Determine the [x, y] coordinate at the center of the cell enclosing the given text.  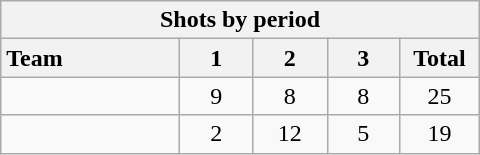
5 [363, 134]
Team [90, 58]
19 [440, 134]
12 [290, 134]
9 [216, 96]
25 [440, 96]
1 [216, 58]
3 [363, 58]
Total [440, 58]
Shots by period [240, 20]
